Identify which cell holds the provided text, then report its (X, Y) central coordinate. 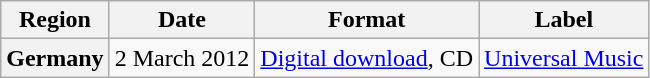
2 March 2012 (182, 58)
Universal Music (564, 58)
Label (564, 20)
Date (182, 20)
Format (367, 20)
Germany (55, 58)
Region (55, 20)
Digital download, CD (367, 58)
